From the cell containing the given text, extract its center point as (X, Y) coordinate. 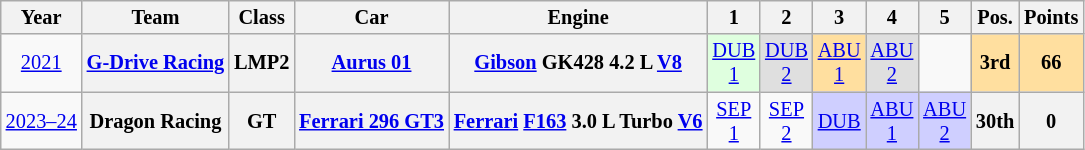
G-Drive Racing (156, 63)
Ferrari F163 3.0 L Turbo V6 (578, 121)
Year (42, 17)
Engine (578, 17)
Team (156, 17)
3rd (995, 63)
5 (944, 17)
30th (995, 121)
Points (1051, 17)
SEP2 (786, 121)
DUB (840, 121)
Class (262, 17)
Dragon Racing (156, 121)
Aurus 01 (372, 63)
2021 (42, 63)
1 (734, 17)
SEP1 (734, 121)
4 (892, 17)
Pos. (995, 17)
DUB1 (734, 63)
Gibson GK428 4.2 L V8 (578, 63)
0 (1051, 121)
LMP2 (262, 63)
GT (262, 121)
2023–24 (42, 121)
2 (786, 17)
3 (840, 17)
Ferrari 296 GT3 (372, 121)
66 (1051, 63)
Car (372, 17)
DUB2 (786, 63)
